Identify which cell holds the provided text, then report its (x, y) central coordinate. 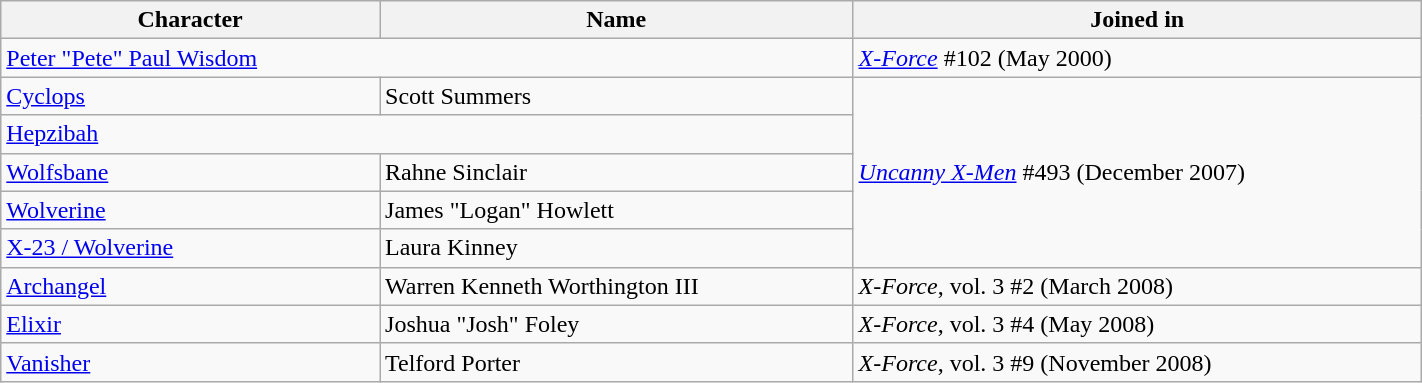
James "Logan" Howlett (617, 210)
X-23 / Wolverine (190, 248)
Name (617, 20)
Uncanny X-Men #493 (December 2007) (1137, 172)
Joshua "Josh" Foley (617, 324)
Warren Kenneth Worthington III (617, 286)
Archangel (190, 286)
Scott Summers (617, 96)
Wolverine (190, 210)
Vanisher (190, 362)
Telford Porter (617, 362)
Hepzibah (427, 134)
Elixir (190, 324)
Rahne Sinclair (617, 172)
X-Force, vol. 3 #2 (March 2008) (1137, 286)
Cyclops (190, 96)
Peter "Pete" Paul Wisdom (427, 58)
Wolfsbane (190, 172)
X-Force, vol. 3 #4 (May 2008) (1137, 324)
X-Force, vol. 3 #9 (November 2008) (1137, 362)
X-Force #102 (May 2000) (1137, 58)
Laura Kinney (617, 248)
Joined in (1137, 20)
Character (190, 20)
